Return [x, y] of the center of cell containing provided text 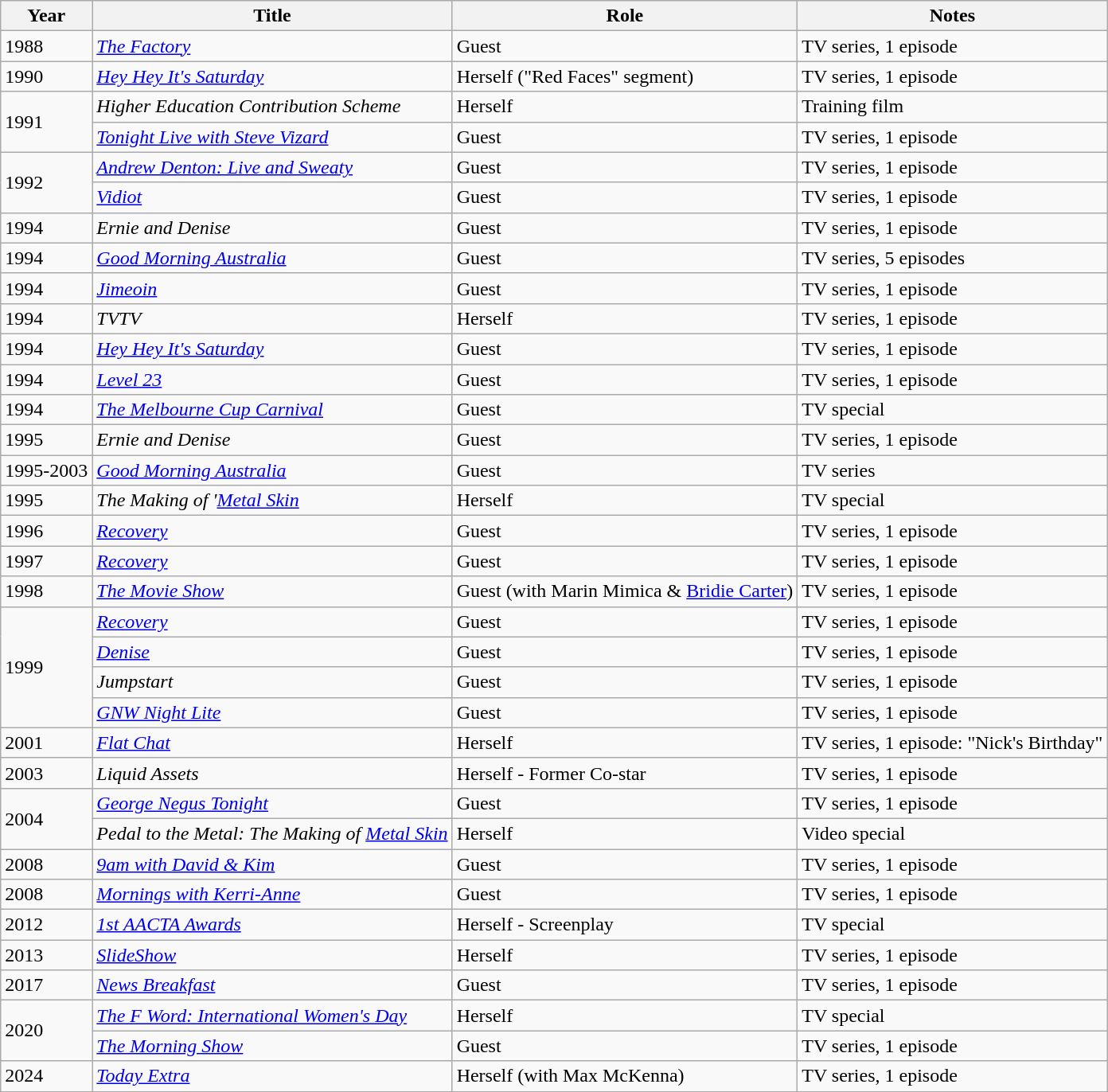
Notes [952, 16]
Herself - Former Co-star [625, 773]
SlideShow [272, 955]
The Factory [272, 46]
2017 [46, 985]
1998 [46, 591]
1999 [46, 667]
TV series [952, 470]
Today Extra [272, 1076]
Andrew Denton: Live and Sweaty [272, 167]
Tonight Live with Steve Vizard [272, 137]
1991 [46, 122]
George Negus Tonight [272, 803]
Training film [952, 107]
Herself ("Red Faces" segment) [625, 76]
1988 [46, 46]
2001 [46, 743]
News Breakfast [272, 985]
Role [625, 16]
Vidiot [272, 197]
2024 [46, 1076]
The Movie Show [272, 591]
Flat Chat [272, 743]
TVTV [272, 318]
Year [46, 16]
Jimeoin [272, 288]
Herself (with Max McKenna) [625, 1076]
Level 23 [272, 380]
TV series, 5 episodes [952, 258]
1997 [46, 561]
GNW Night Lite [272, 712]
2013 [46, 955]
The F Word: International Women's Day [272, 1016]
Liquid Assets [272, 773]
1st AACTA Awards [272, 925]
The Melbourne Cup Carnival [272, 410]
2003 [46, 773]
2020 [46, 1031]
Denise [272, 652]
1992 [46, 182]
9am with David & Kim [272, 864]
Title [272, 16]
The Making of 'Metal Skin [272, 501]
1996 [46, 531]
Video special [952, 833]
2012 [46, 925]
Mornings with Kerri-Anne [272, 895]
Pedal to the Metal: The Making of Metal Skin [272, 833]
1995-2003 [46, 470]
The Morning Show [272, 1046]
Guest (with Marin Mimica & Bridie Carter) [625, 591]
TV series, 1 episode: "Nick's Birthday" [952, 743]
Jumpstart [272, 682]
Higher Education Contribution Scheme [272, 107]
1990 [46, 76]
Herself - Screenplay [625, 925]
2004 [46, 818]
